Pinpoint the cell where the given text exists, returning its (X, Y) midpoint coordinate. 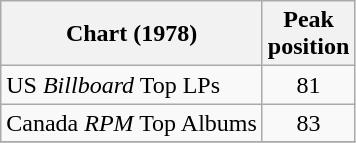
Peakposition (308, 34)
Chart (1978) (132, 34)
83 (308, 123)
US Billboard Top LPs (132, 85)
Canada RPM Top Albums (132, 123)
81 (308, 85)
